Find where the given text appears and provide that cell's center as (X, Y) coordinate. 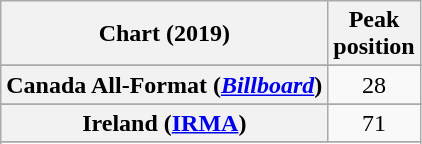
28 (374, 85)
71 (374, 123)
Canada All-Format (Billboard) (164, 85)
Ireland (IRMA) (164, 123)
Chart (2019) (164, 34)
Peakposition (374, 34)
